Capture the cell that displays the provided text and extract its (x, y) central coordinate. 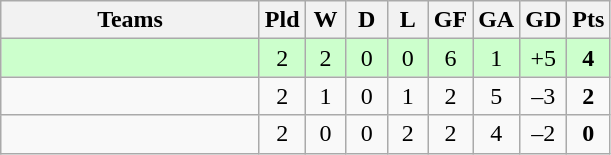
5 (496, 96)
Pld (282, 20)
D (366, 20)
Pts (588, 20)
GF (450, 20)
L (408, 20)
–2 (544, 134)
Teams (130, 20)
–3 (544, 96)
6 (450, 58)
GA (496, 20)
GD (544, 20)
W (326, 20)
+5 (544, 58)
